Provide the (x, y) coordinate of the cell's center where the given text is located.  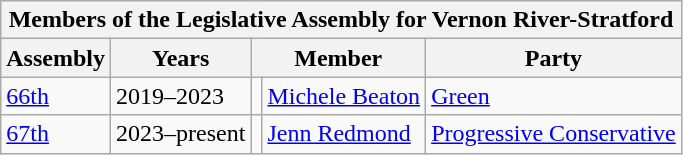
Progressive Conservative (554, 134)
Michele Beaton (344, 96)
2023–present (180, 134)
Years (180, 58)
Jenn Redmond (344, 134)
Members of the Legislative Assembly for Vernon River-Stratford (342, 20)
Assembly (56, 58)
Party (554, 58)
2019–2023 (180, 96)
Green (554, 96)
67th (56, 134)
66th (56, 96)
Member (338, 58)
